Pinpoint the cell where the given text exists, returning its [x, y] midpoint coordinate. 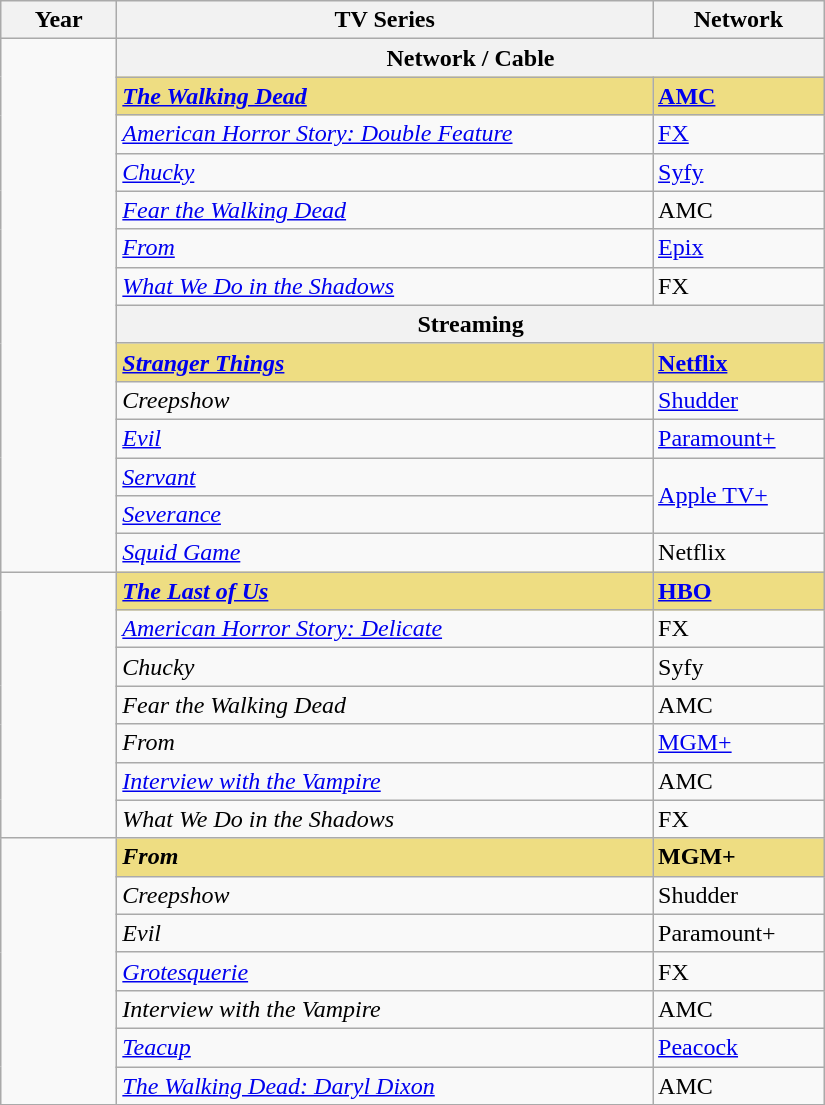
Squid Game [385, 553]
Network / Cable [470, 58]
Apple TV+ [739, 496]
Year [59, 20]
Severance [385, 515]
HBO [739, 591]
Peacock [739, 1047]
American Horror Story: Double Feature [385, 134]
Teacup [385, 1047]
American Horror Story: Delicate [385, 629]
The Last of Us [385, 591]
Network [739, 20]
The Walking Dead: Daryl Dixon [385, 1085]
Streaming [470, 324]
Servant [385, 477]
Grotesquerie [385, 971]
Epix [739, 248]
The Walking Dead [385, 96]
TV Series [385, 20]
Stranger Things [385, 362]
